Find where the given text appears and provide that cell's center as [X, Y] coordinate. 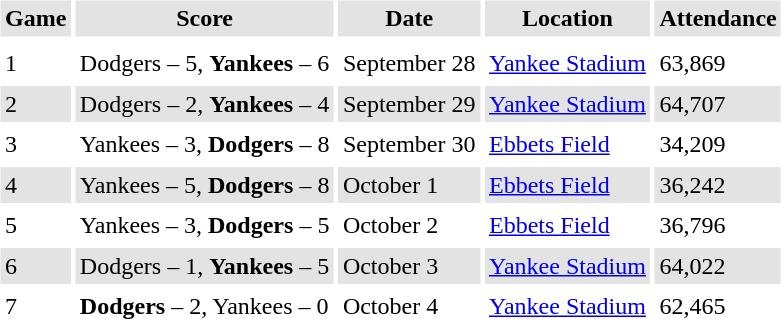
5 [35, 226]
4 [35, 185]
Date [409, 18]
October 2 [409, 226]
34,209 [718, 144]
3 [35, 144]
September 29 [409, 104]
September 30 [409, 144]
64,022 [718, 266]
Location [568, 18]
Score [204, 18]
September 28 [409, 64]
October 1 [409, 185]
36,242 [718, 185]
Attendance [718, 18]
6 [35, 266]
Yankees – 5, Dodgers – 8 [204, 185]
Yankees – 3, Dodgers – 8 [204, 144]
2 [35, 104]
1 [35, 64]
Dodgers – 1, Yankees – 5 [204, 266]
63,869 [718, 64]
Yankees – 3, Dodgers – 5 [204, 226]
64,707 [718, 104]
Game [35, 18]
Dodgers – 2, Yankees – 4 [204, 104]
36,796 [718, 226]
Dodgers – 5, Yankees – 6 [204, 64]
October 3 [409, 266]
